Detect which cell encompasses the target text, then output its (X, Y) center coordinate. 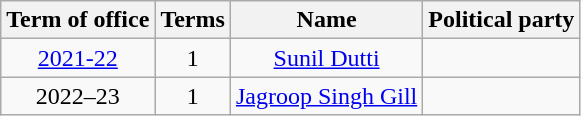
2021-22 (78, 58)
Political party (502, 20)
Term of office (78, 20)
Sunil Dutti (326, 58)
2022–23 (78, 96)
Jagroop Singh Gill (326, 96)
Name (326, 20)
Terms (193, 20)
